Provide the [x, y] coordinate of the cell's center where the given text is located.  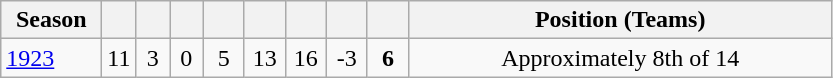
0 [187, 58]
1923 [52, 58]
16 [306, 58]
6 [388, 58]
11 [119, 58]
Position (Teams) [620, 20]
5 [224, 58]
Approximately 8th of 14 [620, 58]
3 [153, 58]
-3 [346, 58]
13 [264, 58]
Season [52, 20]
